Return the [x, y] coordinate for the center point of the cell that contains the specified text.  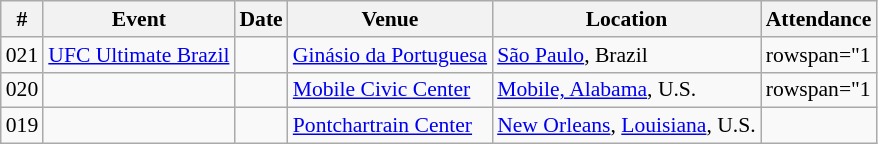
021 [22, 55]
Pontchartrain Center [390, 126]
Venue [390, 19]
UFC Ultimate Brazil [138, 55]
Attendance [819, 19]
Mobile Civic Center [390, 90]
020 [22, 90]
Location [626, 19]
New Orleans, Louisiana, U.S. [626, 126]
Mobile, Alabama, U.S. [626, 90]
Ginásio da Portuguesa [390, 55]
# [22, 19]
Event [138, 19]
São Paulo, Brazil [626, 55]
019 [22, 126]
Date [260, 19]
